Return the (x, y) coordinate for the center point of the cell that contains the specified text.  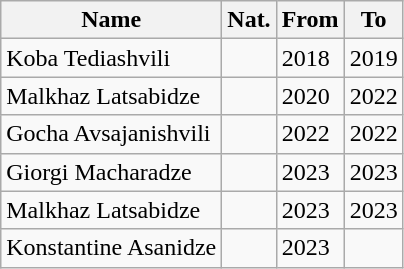
From (310, 20)
Konstantine Asanidze (112, 248)
Nat. (249, 20)
To (374, 20)
Koba Tediashvili (112, 58)
2019 (374, 58)
Giorgi Macharadze (112, 172)
Name (112, 20)
2020 (310, 96)
Gocha Avsajanishvili (112, 134)
2018 (310, 58)
